Determine the (X, Y) coordinate at the center of the cell enclosing the given text.  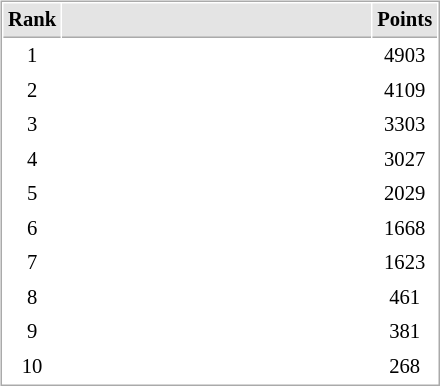
461 (405, 298)
4903 (405, 56)
2 (32, 90)
4 (32, 160)
1668 (405, 228)
381 (405, 332)
4109 (405, 90)
5 (32, 194)
2029 (405, 194)
6 (32, 228)
1623 (405, 262)
7 (32, 262)
268 (405, 366)
9 (32, 332)
Rank (32, 21)
8 (32, 298)
10 (32, 366)
3 (32, 124)
Points (405, 21)
3303 (405, 124)
3027 (405, 160)
1 (32, 56)
